Scan for the cell matching the given text and deliver its (x, y) coordinate at center. 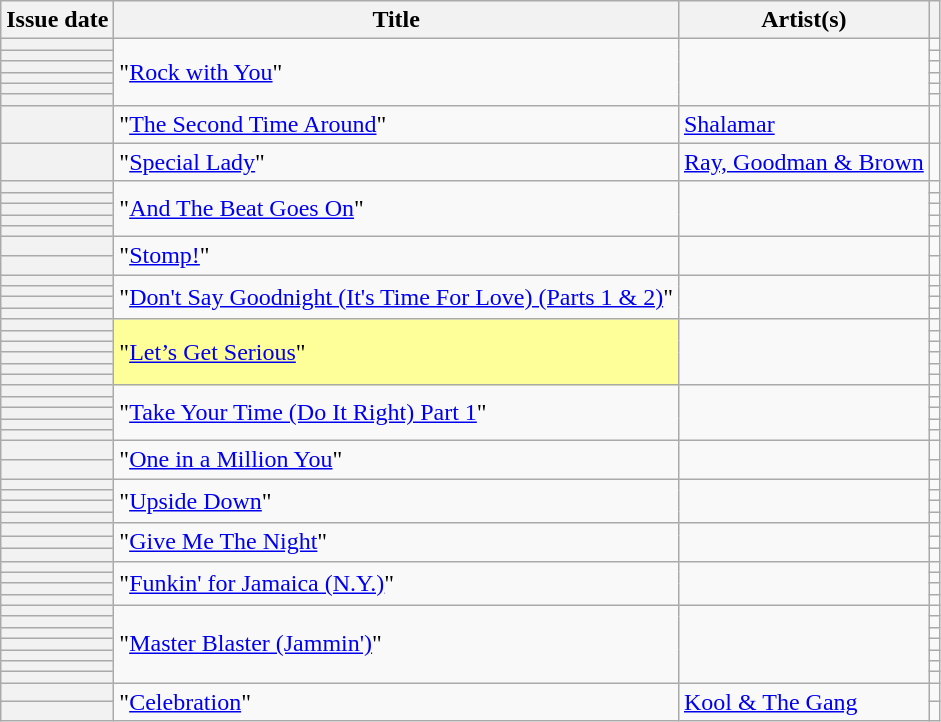
"And The Beat Goes On" (396, 208)
"Master Blaster (Jammin')" (396, 644)
"One in a Million You" (396, 460)
"Special Lady" (396, 162)
"Rock with You" (396, 72)
"Give Me The Night" (396, 542)
Shalamar (804, 124)
"Funkin' for Jamaica (N.Y.)" (396, 583)
"Stomp!" (396, 256)
Ray, Goodman & Brown (804, 162)
Artist(s) (804, 20)
"The Second Time Around" (396, 124)
"Celebration" (396, 702)
Title (396, 20)
"Don't Say Goodnight (It's Time For Love) (Parts 1 & 2)" (396, 297)
"Let’s Get Serious" (396, 352)
"Upside Down" (396, 501)
Issue date (58, 20)
Kool & The Gang (804, 702)
"Take Your Time (Do It Right) Part 1" (396, 412)
